Output the [x, y] coordinate of the center of the cell containing the given text.  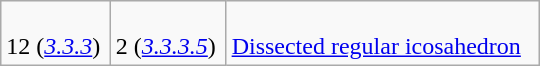
12 (3.3.3) [56, 34]
Dissected regular icosahedron [382, 34]
2 (3.3.3.5) [168, 34]
